Return (x, y) of the center of cell containing provided text 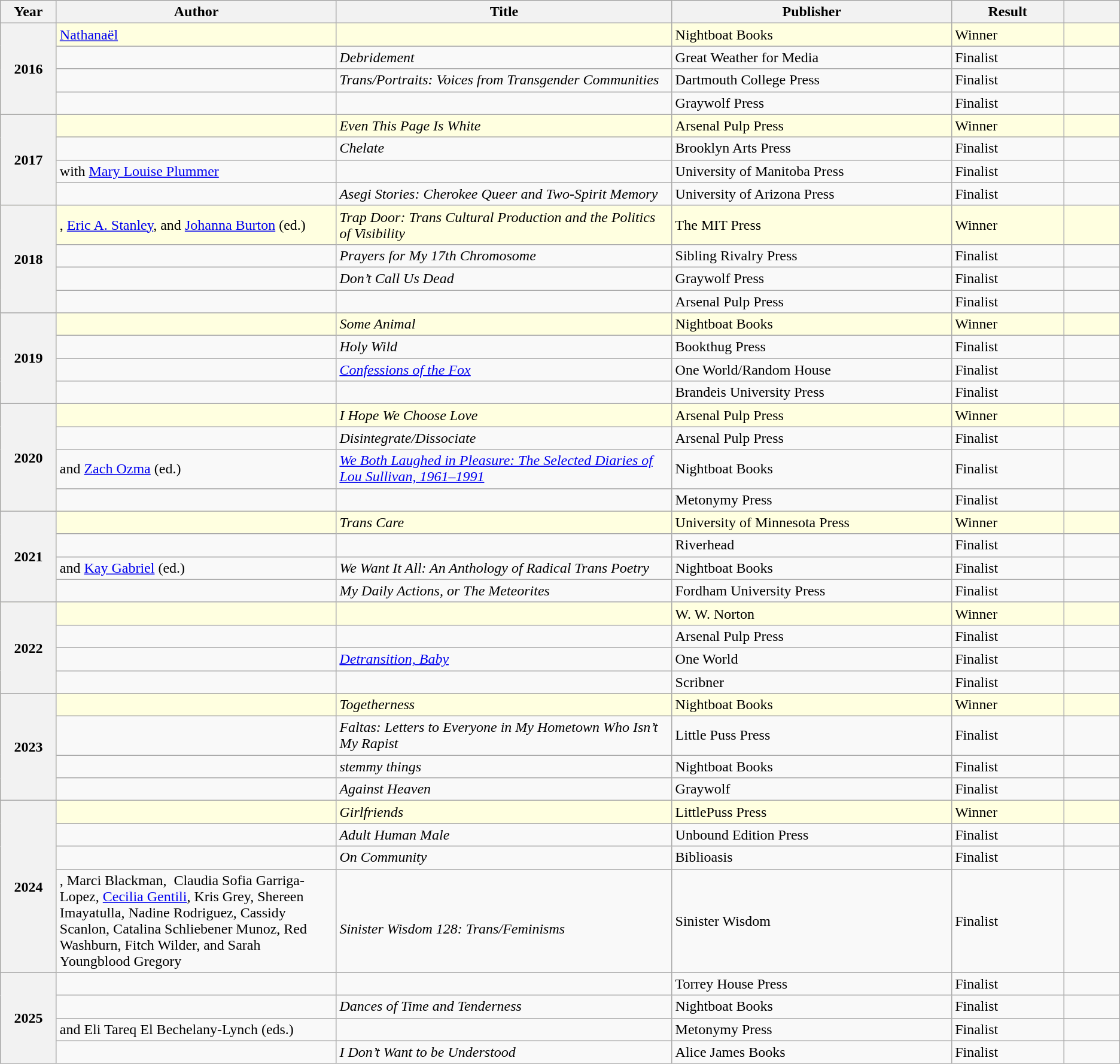
Sinister Wisdom 128: Trans/Feminisms (504, 920)
Scribner (812, 682)
University of Manitoba Press (812, 171)
Adult Human Male (504, 835)
Unbound Edition Press (812, 835)
Disintegrate/Dissociate (504, 438)
Riverhead (812, 545)
The MIT Press (812, 225)
Dartmouth College Press (812, 80)
and Zach Ozma (ed.) (196, 469)
and Eli Tareq El Bechelany-Lynch (eds.) (196, 1029)
Author (196, 12)
Dances of Time and Tenderness (504, 1007)
LittlePuss Press (812, 812)
Chelate (504, 148)
2024 (29, 887)
2025 (29, 1018)
Fordham University Press (812, 591)
with Mary Louise Plummer (196, 171)
One World (812, 659)
Against Heaven (504, 789)
Detransition, Baby (504, 659)
Publisher (812, 12)
Torrey House Press (812, 984)
Trap Door: Trans Cultural Production and the Politics of Visibility (504, 225)
2021 (29, 557)
Graywolf (812, 789)
Brandeis University Press (812, 393)
Prayers for My 17th Chromosome (504, 256)
My Daily Actions, or The Meteorites (504, 591)
, Eric A. Stanley, and Johanna Burton (ed.) (196, 225)
We Both Laughed in Pleasure: The Selected Diaries of Lou Sullivan, 1961–1991 (504, 469)
On Community (504, 858)
Biblioasis (812, 858)
Togetherness (504, 705)
Alice James Books (812, 1052)
2020 (29, 457)
Don’t Call Us Dead (504, 278)
Little Puss Press (812, 736)
Result (1008, 12)
One World/Random House (812, 370)
Bookthug Press (812, 347)
W. W. Norton (812, 613)
We Want It All: An Anthology of Radical Trans Poetry (504, 568)
2022 (29, 647)
Sibling Rivalry Press (812, 256)
Sinister Wisdom (812, 920)
Even This Page Is White (504, 126)
Nathanaël (196, 35)
and Kay Gabriel (ed.) (196, 568)
Some Animal (504, 324)
stemmy things (504, 767)
Holy Wild (504, 347)
Trans Care (504, 522)
Year (29, 12)
2018 (29, 259)
Faltas: Letters to Everyone in My Hometown Who Isn’t My Rapist (504, 736)
I Hope We Choose Love (504, 415)
Asegi Stories: Cherokee Queer and Two-Spirit Memory (504, 194)
Brooklyn Arts Press (812, 148)
University of Minnesota Press (812, 522)
2019 (29, 358)
2017 (29, 160)
I Don’t Want to be Understood (504, 1052)
Title (504, 12)
Confessions of the Fox (504, 370)
Girlfriends (504, 812)
Great Weather for Media (812, 57)
2023 (29, 747)
Trans/Portraits: Voices from Transgender Communities (504, 80)
2016 (29, 69)
University of Arizona Press (812, 194)
Debridement (504, 57)
